Output the [x, y] coordinate of the center of the cell containing the given text.  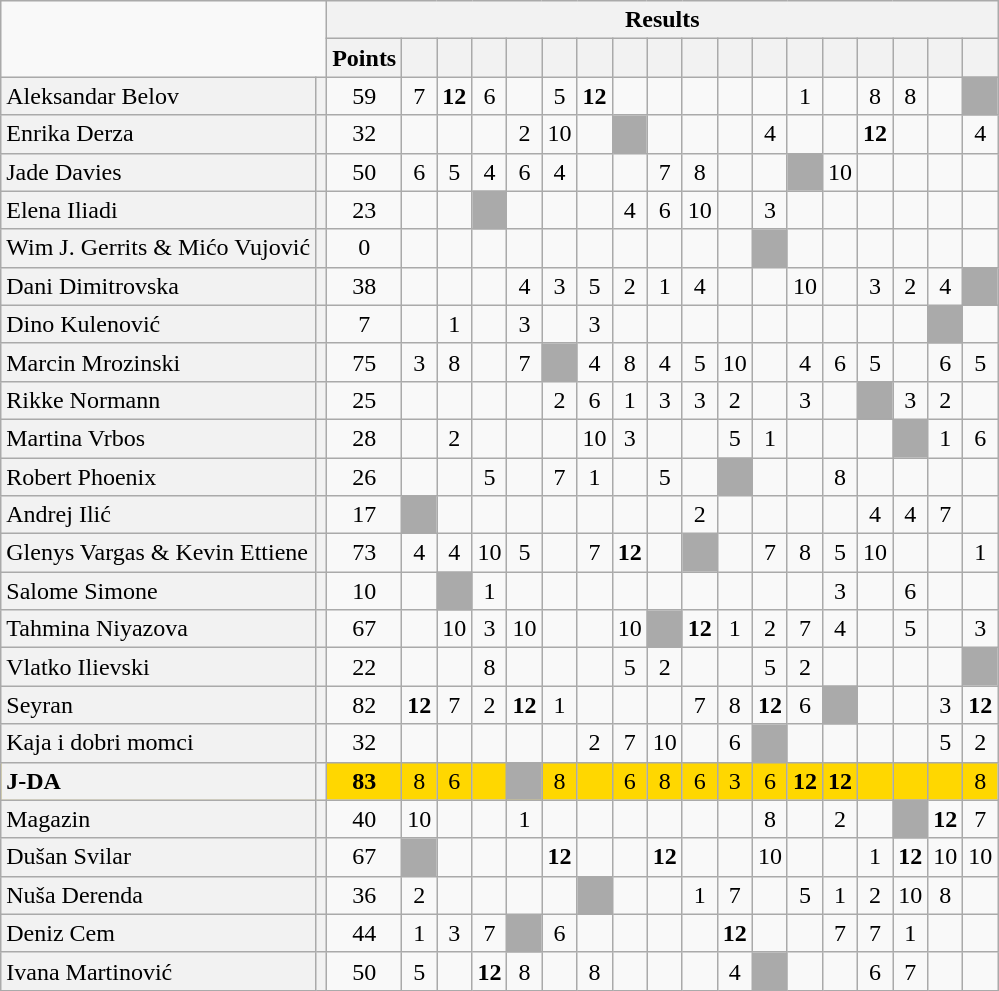
Glenys Vargas & Kevin Ettiene [158, 553]
Rikke Normann [158, 400]
26 [364, 477]
Results [662, 20]
Vlatko Ilievski [158, 667]
Andrej Ilić [158, 515]
0 [364, 248]
Dušan Svilar [158, 857]
25 [364, 400]
Seyran [158, 705]
Points [364, 58]
36 [364, 895]
Dino Kulenović [158, 324]
23 [364, 210]
J-DA [158, 781]
Salome Simone [158, 591]
Robert Phoenix [158, 477]
Ivana Martinović [158, 971]
Wim J. Gerrits & Mićo Vujović [158, 248]
Enrika Derza [158, 134]
Aleksandar Belov [158, 96]
Kaja i dobri momci [158, 743]
22 [364, 667]
Nuša Derenda [158, 895]
44 [364, 933]
38 [364, 286]
Marcin Mrozinski [158, 362]
17 [364, 515]
Elena Iliadi [158, 210]
59 [364, 96]
Magazin [158, 819]
28 [364, 438]
Jade Davies [158, 172]
75 [364, 362]
82 [364, 705]
83 [364, 781]
Martina Vrbos [158, 438]
73 [364, 553]
40 [364, 819]
Deniz Cem [158, 933]
Dani Dimitrovska [158, 286]
Tahmina Niyazova [158, 629]
